Extract the [X, Y] coordinate from the center of the cell holding the provided text.  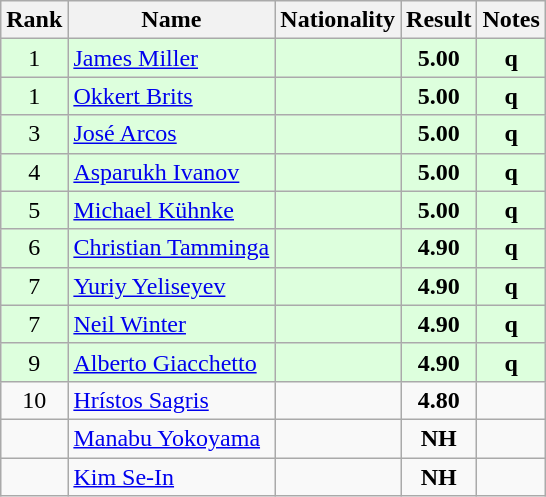
Christian Tamminga [172, 248]
Nationality [338, 20]
Michael Kühnke [172, 210]
Rank [34, 20]
10 [34, 400]
Okkert Brits [172, 96]
Name [172, 20]
Yuriy Yeliseyev [172, 286]
6 [34, 248]
9 [34, 362]
Hrístos Sagris [172, 400]
5 [34, 210]
4.80 [439, 400]
Notes [511, 20]
Manabu Yokoyama [172, 438]
Asparukh Ivanov [172, 172]
José Arcos [172, 134]
4 [34, 172]
Alberto Giacchetto [172, 362]
Neil Winter [172, 324]
3 [34, 134]
Kim Se-In [172, 477]
Result [439, 20]
James Miller [172, 58]
